Capture the cell that displays the provided text and extract its [X, Y] central coordinate. 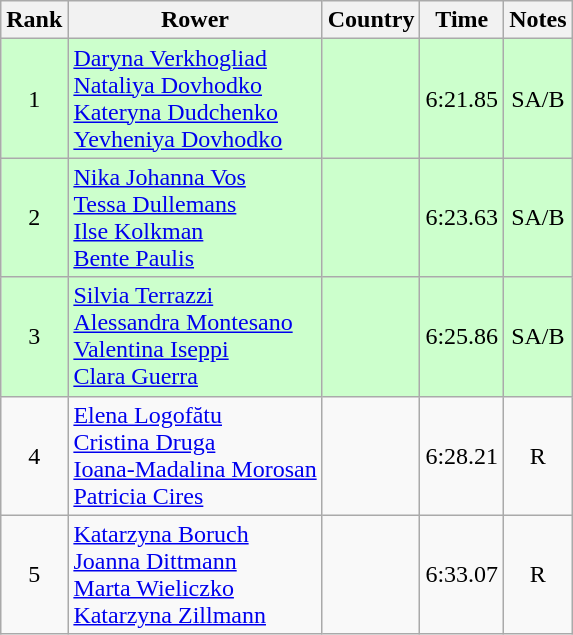
Daryna VerkhogliadNataliya DovhodkoKateryna DudchenkoYevheniya Dovhodko [195, 98]
Rank [34, 20]
6:21.85 [462, 98]
Elena LogofătuCristina DrugaIoana-Madalina MorosanPatricia Cires [195, 456]
Silvia TerrazziAlessandra MontesanoValentina IseppiClara Guerra [195, 336]
Nika Johanna VosTessa DullemansIlse KolkmanBente Paulis [195, 218]
Katarzyna BoruchJoanna DittmannMarta WieliczkoKatarzyna Zillmann [195, 574]
6:33.07 [462, 574]
2 [34, 218]
4 [34, 456]
Time [462, 20]
6:28.21 [462, 456]
Rower [195, 20]
1 [34, 98]
6:23.63 [462, 218]
Notes [538, 20]
6:25.86 [462, 336]
3 [34, 336]
5 [34, 574]
Country [371, 20]
